Return [X, Y] of the center of cell containing provided text 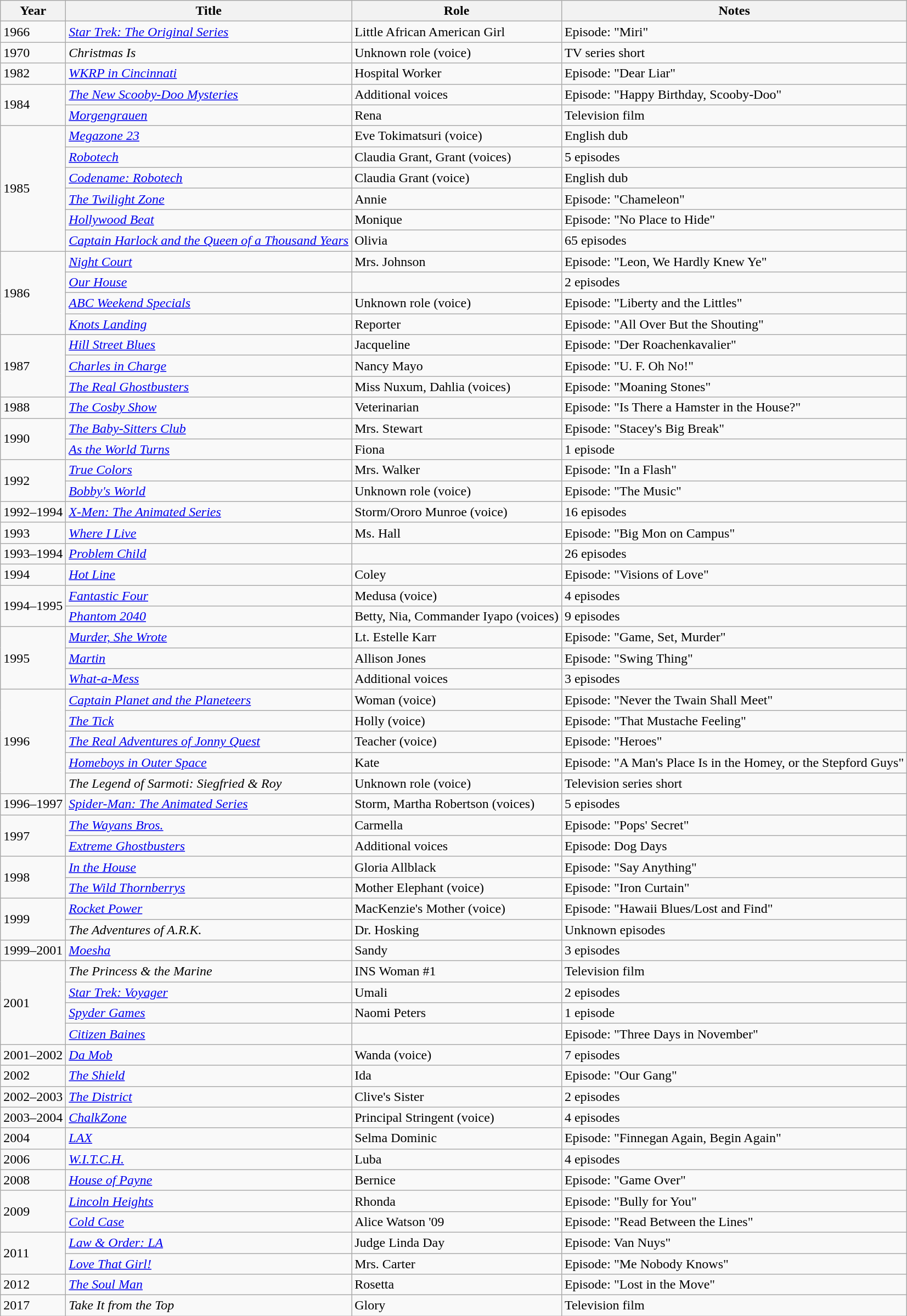
Episode: "Pops' Secret" [734, 825]
Little African American Girl [457, 32]
Medusa (voice) [457, 595]
2002–2003 [33, 1097]
Star Trek: Voyager [209, 992]
Kate [457, 763]
Monique [457, 219]
1995 [33, 658]
The Cosby Show [209, 408]
Mrs. Carter [457, 1263]
Captain Harlock and the Queen of a Thousand Years [209, 240]
Notes [734, 11]
Mother Elephant (voice) [457, 888]
The Legend of Sarmoti: Siegfried & Roy [209, 783]
Title [209, 11]
Episode: "Game, Set, Murder" [734, 637]
Problem Child [209, 553]
Ida [457, 1076]
Law & Order: LA [209, 1242]
ChalkZone [209, 1117]
9 episodes [734, 617]
Episode: "Miri" [734, 32]
Episode: "Hawaii Blues/Lost and Find" [734, 908]
Episode: "All Over But the Shouting" [734, 324]
True Colors [209, 470]
Jacqueline [457, 345]
The Tick [209, 721]
The Adventures of A.R.K. [209, 930]
Fantastic Four [209, 595]
INS Woman #1 [457, 972]
Gloria Allblack [457, 867]
Codename: Robotech [209, 178]
2017 [33, 1306]
The Wild Thornberrys [209, 888]
As the World Turns [209, 449]
Reporter [457, 324]
Episode: "Leon, We Hardly Knew Ye" [734, 262]
Episode: "Visions of Love" [734, 574]
Episode: "Stacey's Big Break" [734, 428]
1994–1995 [33, 606]
1988 [33, 408]
The Princess & the Marine [209, 972]
Megazone 23 [209, 136]
1993–1994 [33, 553]
Episode: "Bully for You" [734, 1201]
2009 [33, 1211]
Episode: "Chameleon" [734, 199]
2006 [33, 1159]
2001–2002 [33, 1055]
Morgengrauen [209, 115]
Teacher (voice) [457, 742]
LAX [209, 1138]
1966 [33, 32]
The Soul Man [209, 1285]
Phantom 2040 [209, 617]
Where I Live [209, 533]
Episode: "Iron Curtain" [734, 888]
Episode: "Never the Twain Shall Meet" [734, 700]
2001 [33, 1003]
Martin [209, 658]
2011 [33, 1253]
1986 [33, 293]
1992–1994 [33, 512]
Claudia Grant, Grant (voices) [457, 157]
2002 [33, 1076]
Hospital Worker [457, 74]
65 episodes [734, 240]
Knots Landing [209, 324]
Episode: "Lost in the Move" [734, 1285]
Episode: "Dear Liar" [734, 74]
1970 [33, 53]
House of Payne [209, 1180]
Alice Watson '09 [457, 1222]
Episode: "U. F. Oh No!" [734, 366]
Mrs. Stewart [457, 428]
Take It from the Top [209, 1306]
What-a-Mess [209, 679]
Luba [457, 1159]
The District [209, 1097]
1999 [33, 919]
Spider-Man: The Animated Series [209, 804]
WKRP in Cincinnati [209, 74]
Bernice [457, 1180]
1987 [33, 366]
The Shield [209, 1076]
Episode: "In a Flash" [734, 470]
Carmella [457, 825]
Episode: "Three Days in November" [734, 1034]
Rhonda [457, 1201]
Rocket Power [209, 908]
Veterinarian [457, 408]
Citizen Baines [209, 1034]
Episode: Dog Days [734, 846]
X-Men: The Animated Series [209, 512]
1998 [33, 877]
7 episodes [734, 1055]
2008 [33, 1180]
1994 [33, 574]
Rosetta [457, 1285]
Charles in Charge [209, 366]
The New Scooby-Doo Mysteries [209, 94]
The Twilight Zone [209, 199]
Episode: "Me Nobody Knows" [734, 1263]
1984 [33, 105]
Claudia Grant (voice) [457, 178]
Episode: "Swing Thing" [734, 658]
Episode: Van Nuys" [734, 1242]
Episode: "Der Roachenkavalier" [734, 345]
Mrs. Walker [457, 470]
Dr. Hosking [457, 930]
Miss Nuxum, Dahlia (voices) [457, 387]
The Real Adventures of Jonny Quest [209, 742]
Coley [457, 574]
ABC Weekend Specials [209, 303]
Hill Street Blues [209, 345]
26 episodes [734, 553]
Eve Tokimatsuri (voice) [457, 136]
1996 [33, 742]
Glory [457, 1306]
Storm, Martha Robertson (voices) [457, 804]
Wanda (voice) [457, 1055]
Christmas Is [209, 53]
1999–2001 [33, 951]
Ms. Hall [457, 533]
Episode: "Our Gang" [734, 1076]
Murder, She Wrote [209, 637]
Star Trek: The Original Series [209, 32]
2012 [33, 1285]
Olivia [457, 240]
1990 [33, 439]
Sandy [457, 951]
Hot Line [209, 574]
W.I.T.C.H. [209, 1159]
Our House [209, 283]
Cold Case [209, 1222]
2003–2004 [33, 1117]
Robotech [209, 157]
Episode: "Finnegan Again, Begin Again" [734, 1138]
Principal Stringent (voice) [457, 1117]
1982 [33, 74]
1992 [33, 481]
Woman (voice) [457, 700]
Lt. Estelle Karr [457, 637]
Episode: "Big Mon on Campus" [734, 533]
Love That Girl! [209, 1263]
Selma Dominic [457, 1138]
The Wayans Bros. [209, 825]
Episode: "Moaning Stones" [734, 387]
Year [33, 11]
Unknown episodes [734, 930]
Role [457, 11]
In the House [209, 867]
Episode: "Read Between the Lines" [734, 1222]
The Real Ghostbusters [209, 387]
2004 [33, 1138]
Storm/Ororo Munroe (voice) [457, 512]
1997 [33, 835]
1993 [33, 533]
Episode: "A Man's Place Is in the Homey, or the Stepford Guys" [734, 763]
16 episodes [734, 512]
Night Court [209, 262]
Episode: "Is There a Hamster in the House?" [734, 408]
Episode: "Game Over" [734, 1180]
Annie [457, 199]
Lincoln Heights [209, 1201]
TV series short [734, 53]
1996–1997 [33, 804]
Fiona [457, 449]
Episode: "That Mustache Feeling" [734, 721]
Spyder Games [209, 1013]
Episode: "Say Anything" [734, 867]
Moesha [209, 951]
Television series short [734, 783]
Rena [457, 115]
Holly (voice) [457, 721]
Hollywood Beat [209, 219]
Episode: "Happy Birthday, Scooby-Doo" [734, 94]
Umali [457, 992]
Allison Jones [457, 658]
Homeboys in Outer Space [209, 763]
Judge Linda Day [457, 1242]
Da Mob [209, 1055]
Extreme Ghostbusters [209, 846]
Bobby's World [209, 491]
Episode: "Liberty and the Littles" [734, 303]
Episode: "The Music" [734, 491]
Clive's Sister [457, 1097]
Nancy Mayo [457, 366]
Episode: "Heroes" [734, 742]
Captain Planet and the Planeteers [209, 700]
MacKenzie's Mother (voice) [457, 908]
Mrs. Johnson [457, 262]
Betty, Nia, Commander Iyapo (voices) [457, 617]
The Baby-Sitters Club [209, 428]
Episode: "No Place to Hide" [734, 219]
1985 [33, 188]
Naomi Peters [457, 1013]
